Determine the [X, Y] coordinate at the center of the cell enclosing the given text.  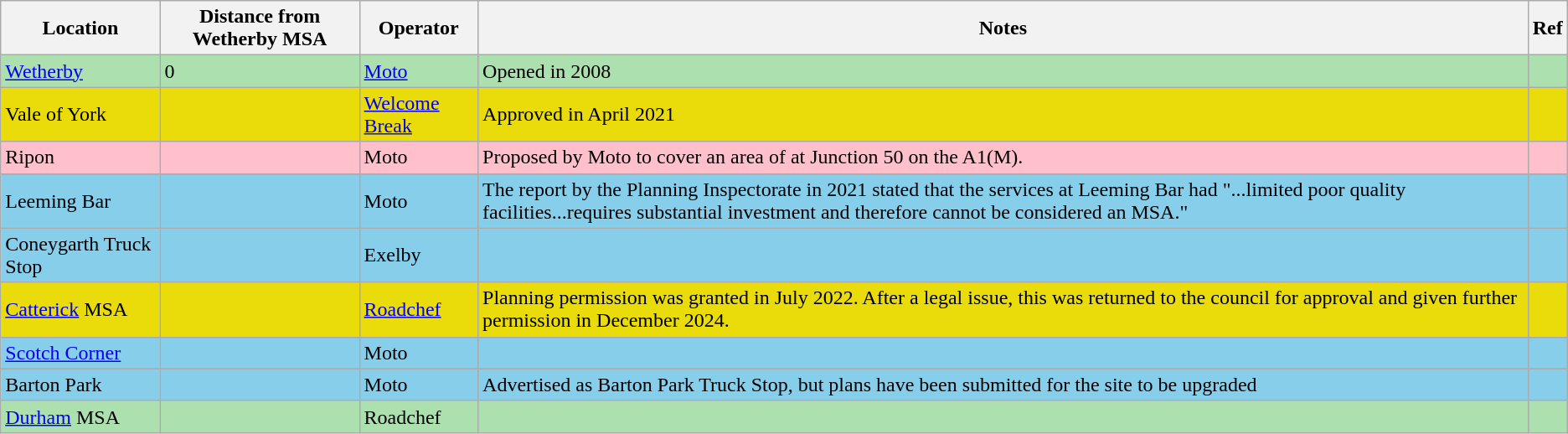
Leeming Bar [80, 201]
Advertised as Barton Park Truck Stop, but plans have been submitted for the site to be upgraded [1003, 385]
0 [260, 71]
Ripon [80, 158]
Wetherby [80, 71]
Location [80, 28]
Catterick MSA [80, 310]
Approved in April 2021 [1003, 114]
Durham MSA [80, 416]
Vale of York [80, 114]
Scotch Corner [80, 353]
Welcome Break [419, 114]
Proposed by Moto to cover an area of at Junction 50 on the A1(M). [1003, 158]
Ref [1548, 28]
Exelby [419, 255]
Barton Park [80, 385]
Distance from Wetherby MSA [260, 28]
Opened in 2008 [1003, 71]
Coneygarth Truck Stop [80, 255]
Operator [419, 28]
Notes [1003, 28]
